Capture the cell that displays the provided text and extract its [x, y] central coordinate. 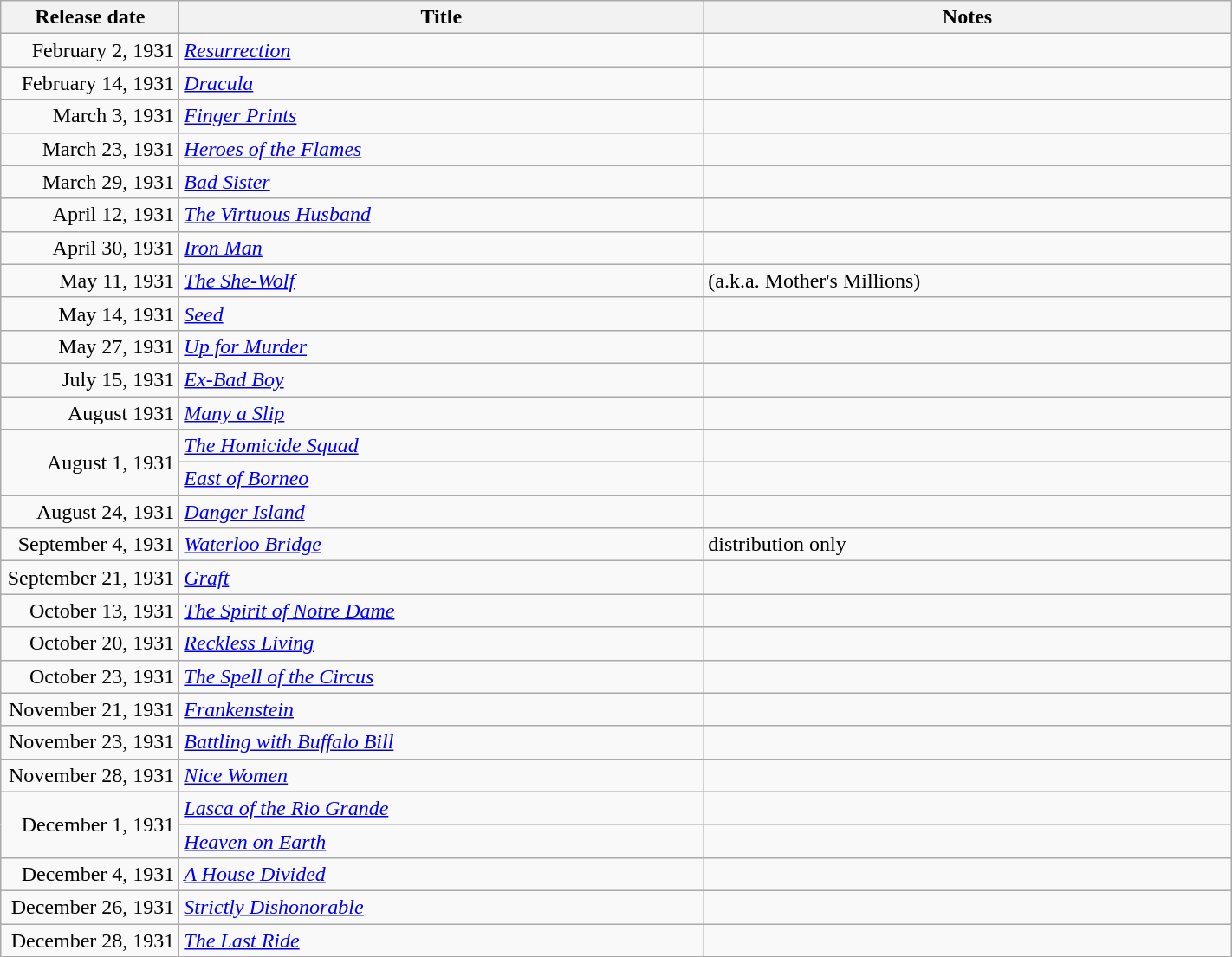
April 30, 1931 [90, 248]
Strictly Dishonorable [442, 907]
Graft [442, 578]
The Homicide Squad [442, 446]
The She-Wolf [442, 281]
July 15, 1931 [90, 379]
Waterloo Bridge [442, 545]
distribution only [967, 545]
February 14, 1931 [90, 83]
Seed [442, 314]
The Last Ride [442, 940]
May 11, 1931 [90, 281]
Battling with Buffalo Bill [442, 742]
Nice Women [442, 775]
March 29, 1931 [90, 182]
March 23, 1931 [90, 149]
A House Divided [442, 874]
November 28, 1931 [90, 775]
Release date [90, 17]
May 14, 1931 [90, 314]
The Spirit of Notre Dame [442, 611]
The Virtuous Husband [442, 215]
August 1931 [90, 413]
October 20, 1931 [90, 643]
October 23, 1931 [90, 676]
Dracula [442, 83]
Notes [967, 17]
November 23, 1931 [90, 742]
October 13, 1931 [90, 611]
September 4, 1931 [90, 545]
December 26, 1931 [90, 907]
April 12, 1931 [90, 215]
August 1, 1931 [90, 462]
Iron Man [442, 248]
Up for Murder [442, 346]
December 1, 1931 [90, 824]
December 28, 1931 [90, 940]
November 21, 1931 [90, 709]
Many a Slip [442, 413]
Frankenstein [442, 709]
The Spell of the Circus [442, 676]
East of Borneo [442, 479]
Heroes of the Flames [442, 149]
March 3, 1931 [90, 116]
Ex-Bad Boy [442, 379]
February 2, 1931 [90, 50]
Resurrection [442, 50]
September 21, 1931 [90, 578]
May 27, 1931 [90, 346]
(a.k.a. Mother's Millions) [967, 281]
Reckless Living [442, 643]
Lasca of the Rio Grande [442, 808]
August 24, 1931 [90, 512]
Bad Sister [442, 182]
Finger Prints [442, 116]
Title [442, 17]
December 4, 1931 [90, 874]
Danger Island [442, 512]
Heaven on Earth [442, 841]
